Locate the cell with the specified text and output its [x, y] center coordinate. 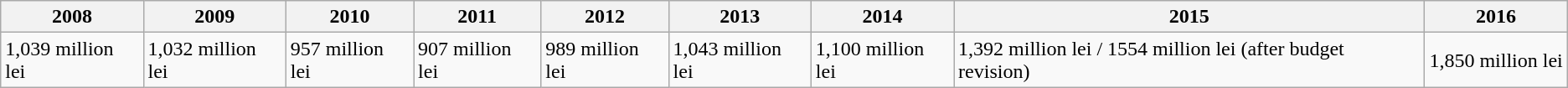
2011 [477, 17]
989 million lei [605, 60]
1,043 million lei [740, 60]
2016 [1496, 17]
907 million lei [477, 60]
2012 [605, 17]
1,100 million lei [882, 60]
1,039 million lei [72, 60]
2010 [349, 17]
2014 [882, 17]
1,032 million lei [214, 60]
1,392 million lei / 1554 million lei (after budget revision) [1189, 60]
1,850 million lei [1496, 60]
957 million lei [349, 60]
2013 [740, 17]
2009 [214, 17]
2015 [1189, 17]
2008 [72, 17]
